Search for the cell housing the specified text and yield its [x, y] center coordinate. 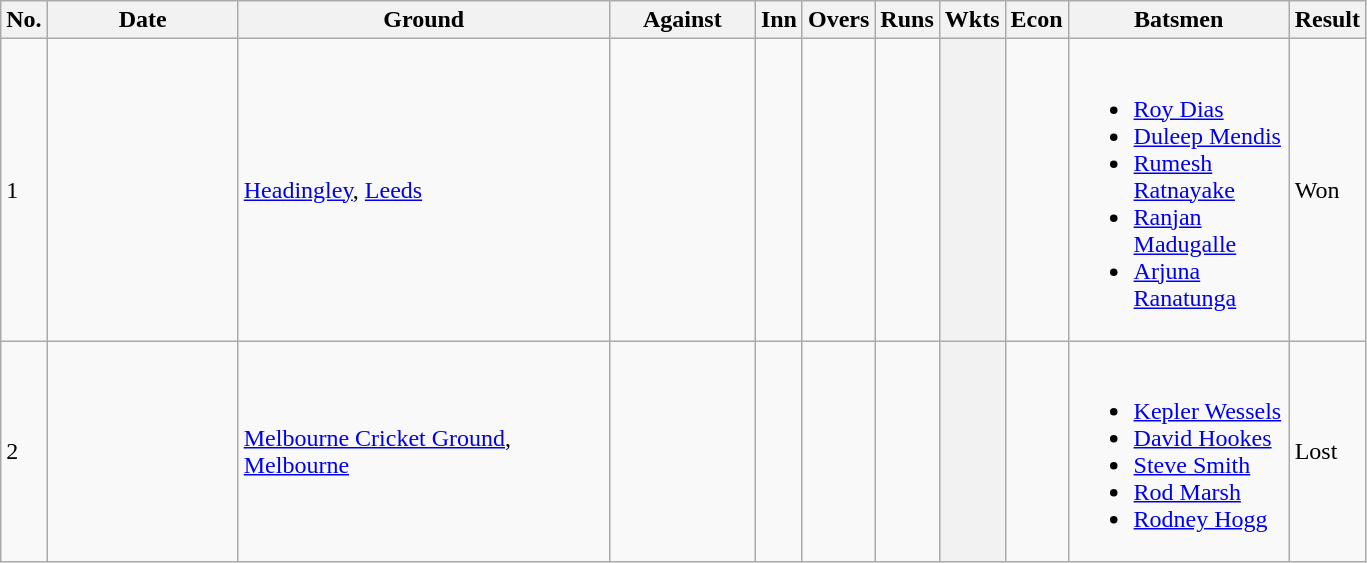
Econ [1036, 20]
Against [682, 20]
Wkts [972, 20]
Kepler WesselsDavid HookesSteve SmithRod MarshRodney Hogg [1178, 452]
Ground [424, 20]
Roy DiasDuleep MendisRumesh RatnayakeRanjan MadugalleArjuna Ranatunga [1178, 190]
Overs [838, 20]
Result [1327, 20]
Date [142, 20]
1 [24, 190]
2 [24, 452]
Melbourne Cricket Ground, Melbourne [424, 452]
Lost [1327, 452]
Runs [907, 20]
No. [24, 20]
Batsmen [1178, 20]
Won [1327, 190]
Inn [778, 20]
Headingley, Leeds [424, 190]
